Scan for the cell matching the given text and deliver its [X, Y] coordinate at center. 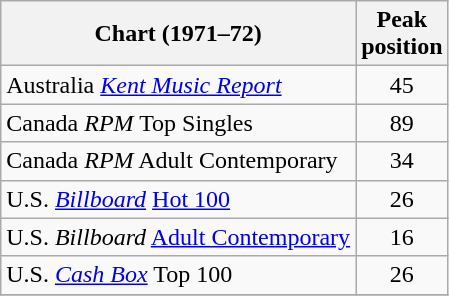
Peakposition [402, 34]
Canada RPM Top Singles [178, 123]
45 [402, 85]
U.S. Billboard Adult Contemporary [178, 237]
89 [402, 123]
Australia Kent Music Report [178, 85]
U.S. Cash Box Top 100 [178, 275]
Canada RPM Adult Contemporary [178, 161]
Chart (1971–72) [178, 34]
16 [402, 237]
U.S. Billboard Hot 100 [178, 199]
34 [402, 161]
